Locate the cell with the specified text and output its (x, y) center coordinate. 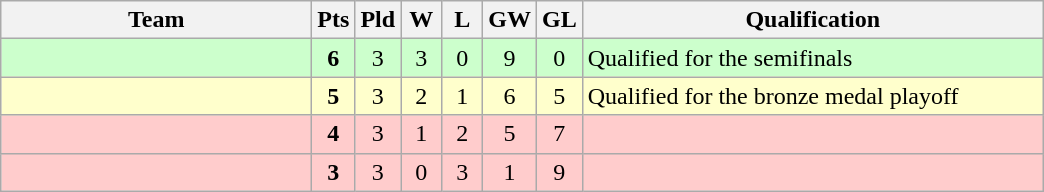
GW (510, 20)
Pts (334, 20)
W (422, 20)
Qualified for the semifinals (812, 58)
Pld (378, 20)
L (462, 20)
Qualified for the bronze medal playoff (812, 96)
4 (334, 134)
Qualification (812, 20)
GL (559, 20)
Team (156, 20)
7 (559, 134)
